Identify which cell holds the provided text, then report its (X, Y) central coordinate. 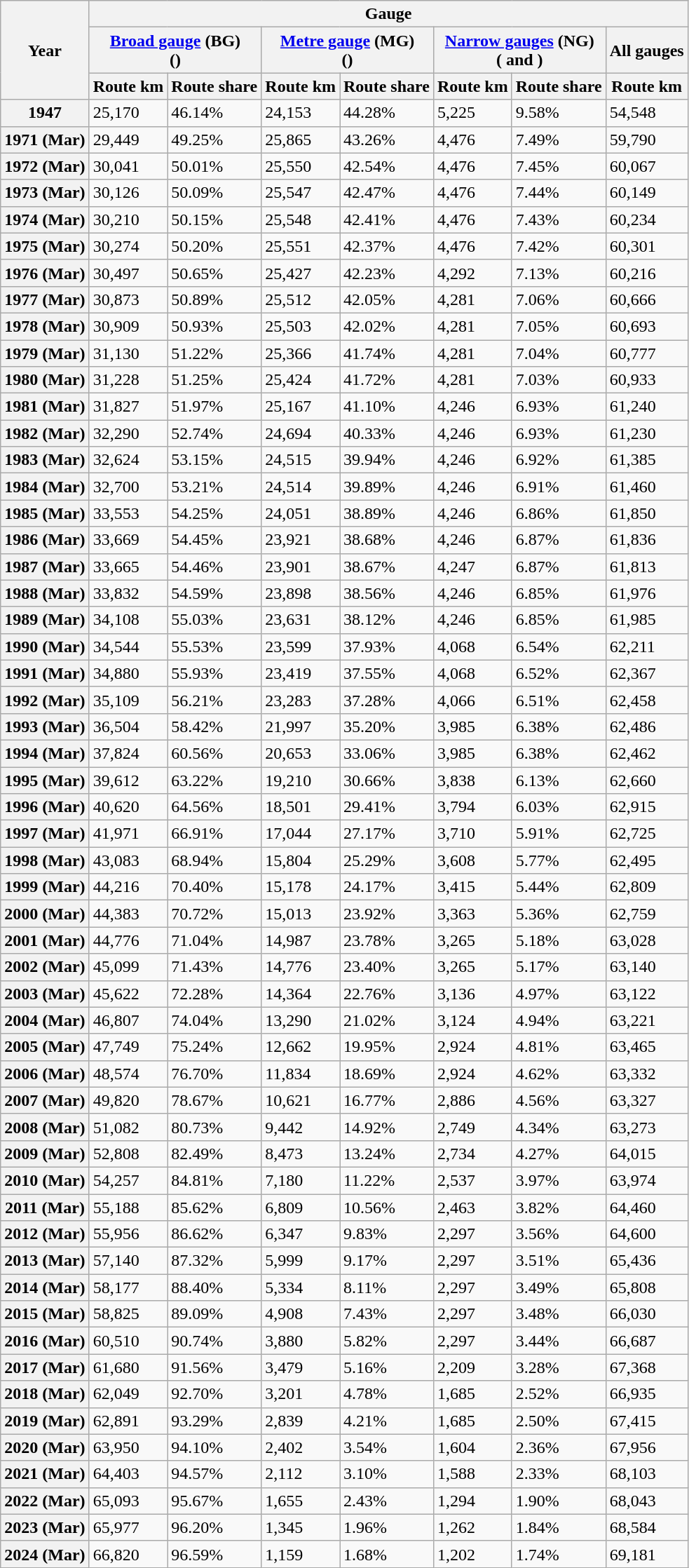
63,140 (646, 967)
2010 (Mar) (45, 1180)
60,933 (646, 380)
1985 (Mar) (45, 513)
35,109 (128, 700)
3.10% (386, 1474)
54.25% (214, 513)
2013 (Mar) (45, 1261)
44.28% (386, 113)
2,402 (301, 1447)
36,504 (128, 726)
2000 (Mar) (45, 914)
66,935 (646, 1394)
17,044 (301, 834)
3.44% (559, 1341)
4.27% (559, 1154)
23,901 (301, 567)
2,463 (472, 1207)
4,247 (472, 567)
2006 (Mar) (45, 1074)
2,537 (472, 1180)
6.54% (559, 647)
30,909 (128, 326)
50.65% (214, 273)
55,956 (128, 1234)
66,030 (646, 1314)
25,512 (301, 299)
61,230 (646, 433)
8,473 (301, 1154)
90.74% (214, 1341)
62,486 (646, 726)
25,550 (301, 166)
5.17% (559, 967)
23,631 (301, 620)
7.13% (559, 273)
1979 (Mar) (45, 353)
67,368 (646, 1367)
23,419 (301, 673)
50.09% (214, 193)
3.56% (559, 1234)
61,385 (646, 460)
27.17% (386, 834)
3,124 (472, 1020)
42.23% (386, 273)
37.93% (386, 647)
67,415 (646, 1421)
62,367 (646, 673)
1.90% (559, 1501)
1.68% (386, 1554)
1977 (Mar) (45, 299)
88.40% (214, 1287)
78.67% (214, 1100)
5.18% (559, 940)
38.67% (386, 567)
61,850 (646, 513)
5.82% (386, 1341)
1,202 (472, 1554)
15,013 (301, 914)
23,898 (301, 593)
1978 (Mar) (45, 326)
64,600 (646, 1234)
1990 (Mar) (45, 647)
14.92% (386, 1127)
24,515 (301, 460)
2.52% (559, 1394)
9.17% (386, 1261)
2012 (Mar) (45, 1234)
10,621 (301, 1100)
38.12% (386, 620)
2011 (Mar) (45, 1207)
7.06% (559, 299)
64,015 (646, 1154)
3,479 (301, 1367)
55,188 (128, 1207)
63,122 (646, 994)
33,553 (128, 513)
62,049 (128, 1394)
5,334 (301, 1287)
6.91% (559, 487)
33,832 (128, 593)
1971 (Mar) (45, 140)
1999 (Mar) (45, 887)
39.94% (386, 460)
50.01% (214, 166)
3,363 (472, 914)
1975 (Mar) (45, 246)
7.49% (559, 140)
2.43% (386, 1501)
40.33% (386, 433)
2023 (Mar) (45, 1527)
31,827 (128, 407)
25,503 (301, 326)
3.97% (559, 1180)
94.57% (214, 1474)
63,221 (646, 1020)
2015 (Mar) (45, 1314)
62,660 (646, 780)
8.11% (386, 1287)
50.20% (214, 246)
6.51% (559, 700)
62,211 (646, 647)
2,749 (472, 1127)
89.09% (214, 1314)
55.53% (214, 647)
12,662 (301, 1047)
72.28% (214, 994)
52,808 (128, 1154)
1989 (Mar) (45, 620)
3,880 (301, 1341)
71.43% (214, 967)
58,177 (128, 1287)
65,093 (128, 1501)
21,997 (301, 726)
21.02% (386, 1020)
53.15% (214, 460)
50.93% (214, 326)
3,838 (472, 780)
42.54% (386, 166)
14,776 (301, 967)
1947 (45, 113)
19.95% (386, 1047)
4.62% (559, 1074)
32,624 (128, 460)
1983 (Mar) (45, 460)
60,510 (128, 1341)
2002 (Mar) (45, 967)
1988 (Mar) (45, 593)
60,693 (646, 326)
58.42% (214, 726)
4.97% (559, 994)
95.67% (214, 1501)
1,294 (472, 1501)
7.04% (559, 353)
1,262 (472, 1527)
66.91% (214, 834)
4,292 (472, 273)
30,274 (128, 246)
94.10% (214, 1447)
66,687 (646, 1341)
30,041 (128, 166)
35.20% (386, 726)
60.56% (214, 753)
56.21% (214, 700)
25,366 (301, 353)
61,240 (646, 407)
92.70% (214, 1394)
25,167 (301, 407)
6,347 (301, 1234)
60,777 (646, 353)
42.05% (386, 299)
1,159 (301, 1554)
6.03% (559, 807)
96.59% (214, 1554)
2003 (Mar) (45, 994)
30,210 (128, 219)
84.81% (214, 1180)
30,126 (128, 193)
70.72% (214, 914)
13.24% (386, 1154)
5.77% (559, 860)
46.14% (214, 113)
Metre gauge (MG)() (348, 50)
15,804 (301, 860)
49.25% (214, 140)
24,153 (301, 113)
57,140 (128, 1261)
62,462 (646, 753)
62,495 (646, 860)
2024 (Mar) (45, 1554)
3,710 (472, 834)
34,544 (128, 647)
59,790 (646, 140)
38.68% (386, 540)
64,403 (128, 1474)
44,776 (128, 940)
2,839 (301, 1421)
2008 (Mar) (45, 1127)
41,971 (128, 834)
2007 (Mar) (45, 1100)
74.04% (214, 1020)
37.28% (386, 700)
25,547 (301, 193)
4,908 (301, 1314)
1980 (Mar) (45, 380)
1997 (Mar) (45, 834)
23.78% (386, 940)
Narrow gauges (NG)( and ) (519, 50)
2018 (Mar) (45, 1394)
18,501 (301, 807)
3,608 (472, 860)
Year (45, 50)
6.86% (559, 513)
6.13% (559, 780)
60,216 (646, 273)
43.26% (386, 140)
55.03% (214, 620)
5,225 (472, 113)
85.62% (214, 1207)
54.46% (214, 567)
1,604 (472, 1447)
2001 (Mar) (45, 940)
69,181 (646, 1554)
7,180 (301, 1180)
3,794 (472, 807)
1995 (Mar) (45, 780)
3,201 (301, 1394)
63,332 (646, 1074)
37.55% (386, 673)
63,974 (646, 1180)
42.02% (386, 326)
71.04% (214, 940)
25,424 (301, 380)
68,043 (646, 1501)
30,873 (128, 299)
68,584 (646, 1527)
16.77% (386, 1100)
96.20% (214, 1527)
70.40% (214, 887)
1972 (Mar) (45, 166)
41.74% (386, 353)
64.56% (214, 807)
60,234 (646, 219)
45,099 (128, 967)
41.10% (386, 407)
65,436 (646, 1261)
82.49% (214, 1154)
4,066 (472, 700)
33,665 (128, 567)
33,669 (128, 540)
93.29% (214, 1421)
Gauge (388, 14)
63,950 (128, 1447)
1976 (Mar) (45, 273)
1998 (Mar) (45, 860)
1.84% (559, 1527)
11.22% (386, 1180)
65,808 (646, 1287)
2,209 (472, 1367)
76.70% (214, 1074)
14,364 (301, 994)
54.45% (214, 540)
1986 (Mar) (45, 540)
62,915 (646, 807)
55.93% (214, 673)
2017 (Mar) (45, 1367)
64,460 (646, 1207)
2016 (Mar) (45, 1341)
15,178 (301, 887)
58,825 (128, 1314)
50.15% (214, 219)
2,734 (472, 1154)
4.34% (559, 1127)
48,574 (128, 1074)
2.36% (559, 1447)
13,290 (301, 1020)
33.06% (386, 753)
2014 (Mar) (45, 1287)
46,807 (128, 1020)
30.66% (386, 780)
2,886 (472, 1100)
42.41% (386, 219)
54.59% (214, 593)
2022 (Mar) (45, 1501)
3,415 (472, 887)
14,987 (301, 940)
30,497 (128, 273)
32,290 (128, 433)
7.05% (559, 326)
62,458 (646, 700)
68.94% (214, 860)
54,548 (646, 113)
7.03% (559, 380)
60,067 (646, 166)
9,442 (301, 1127)
5.16% (386, 1367)
41.72% (386, 380)
29,449 (128, 140)
1973 (Mar) (45, 193)
51.25% (214, 380)
38.89% (386, 513)
47,749 (128, 1047)
4.94% (559, 1020)
86.62% (214, 1234)
51.22% (214, 353)
24,514 (301, 487)
23,599 (301, 647)
80.73% (214, 1127)
1981 (Mar) (45, 407)
62,809 (646, 887)
31,228 (128, 380)
1,345 (301, 1527)
1991 (Mar) (45, 673)
5.91% (559, 834)
9.58% (559, 113)
Broad gauge (BG)() (175, 50)
61,836 (646, 540)
2005 (Mar) (45, 1047)
10.56% (386, 1207)
49,820 (128, 1100)
61,460 (646, 487)
5.44% (559, 887)
63,465 (646, 1047)
25,865 (301, 140)
38.56% (386, 593)
23,283 (301, 700)
23,921 (301, 540)
53.21% (214, 487)
20,653 (301, 753)
2019 (Mar) (45, 1421)
1994 (Mar) (45, 753)
2.50% (559, 1421)
All gauges (646, 50)
25.29% (386, 860)
66,820 (128, 1554)
3.28% (559, 1367)
4.81% (559, 1047)
91.56% (214, 1367)
25,551 (301, 246)
1.74% (559, 1554)
23.92% (386, 914)
1,588 (472, 1474)
2004 (Mar) (45, 1020)
6.92% (559, 460)
31,130 (128, 353)
3.48% (559, 1314)
63,273 (646, 1127)
1996 (Mar) (45, 807)
43,083 (128, 860)
5,999 (301, 1261)
1982 (Mar) (45, 433)
61,680 (128, 1367)
2,112 (301, 1474)
1984 (Mar) (45, 487)
40,620 (128, 807)
87.32% (214, 1261)
51,082 (128, 1127)
75.24% (214, 1047)
42.47% (386, 193)
25,548 (301, 219)
24.17% (386, 887)
2009 (Mar) (45, 1154)
44,383 (128, 914)
24,694 (301, 433)
61,813 (646, 567)
6,809 (301, 1207)
61,976 (646, 593)
39,612 (128, 780)
22.76% (386, 994)
11,834 (301, 1074)
2.33% (559, 1474)
25,427 (301, 273)
63.22% (214, 780)
23.40% (386, 967)
19,210 (301, 780)
44,216 (128, 887)
3.82% (559, 1207)
42.37% (386, 246)
39.89% (386, 487)
45,622 (128, 994)
62,891 (128, 1421)
61,985 (646, 620)
68,103 (646, 1474)
3.49% (559, 1287)
62,725 (646, 834)
2020 (Mar) (45, 1447)
3,136 (472, 994)
7.45% (559, 166)
51.97% (214, 407)
65,977 (128, 1527)
24,051 (301, 513)
18.69% (386, 1074)
3.51% (559, 1261)
62,759 (646, 914)
1992 (Mar) (45, 700)
50.89% (214, 299)
37,824 (128, 753)
67,956 (646, 1447)
29.41% (386, 807)
1.96% (386, 1527)
1993 (Mar) (45, 726)
34,880 (128, 673)
3.54% (386, 1447)
63,327 (646, 1100)
54,257 (128, 1180)
60,666 (646, 299)
5.36% (559, 914)
4.56% (559, 1100)
4.21% (386, 1421)
1974 (Mar) (45, 219)
52.74% (214, 433)
2021 (Mar) (45, 1474)
9.83% (386, 1234)
60,149 (646, 193)
34,108 (128, 620)
6.52% (559, 673)
7.42% (559, 246)
7.44% (559, 193)
63,028 (646, 940)
1,655 (301, 1501)
1987 (Mar) (45, 567)
60,301 (646, 246)
4.78% (386, 1394)
25,170 (128, 113)
32,700 (128, 487)
